Search for the cell housing the specified text and yield its [x, y] center coordinate. 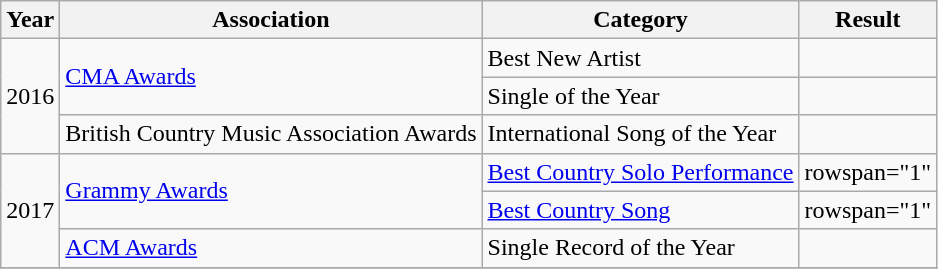
2016 [30, 96]
Best Country Song [640, 210]
Result [868, 20]
Best New Artist [640, 58]
Year [30, 20]
Grammy Awards [271, 191]
CMA Awards [271, 77]
International Song of the Year [640, 134]
Association [271, 20]
ACM Awards [271, 248]
Single of the Year [640, 96]
Best Country Solo Performance [640, 172]
British Country Music Association Awards [271, 134]
Single Record of the Year [640, 248]
Category [640, 20]
2017 [30, 210]
